Provide the [X, Y] coordinate of the cell's center where the given text is located.  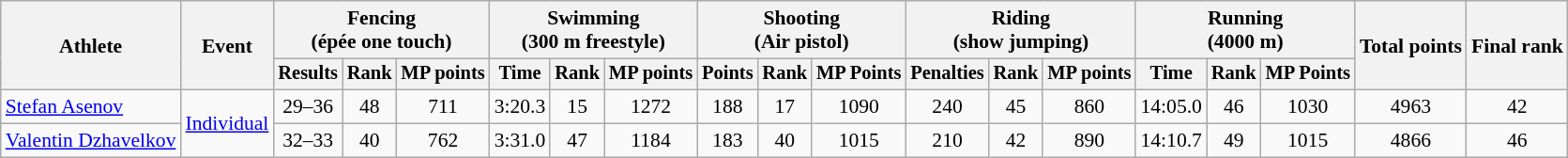
Event [227, 45]
Total points [1411, 45]
Shooting(Air pistol) [801, 30]
1030 [1308, 107]
Running(4000 m) [1244, 30]
14:05.0 [1171, 107]
4866 [1411, 141]
4963 [1411, 107]
49 [1234, 141]
14:10.7 [1171, 141]
Stefan Asenov [91, 107]
3:20.3 [520, 107]
210 [947, 141]
Points [727, 74]
Results [308, 74]
183 [727, 141]
1090 [859, 107]
29–36 [308, 107]
Swimming(300 m freestyle) [593, 30]
32–33 [308, 141]
15 [577, 107]
Riding(show jumping) [1021, 30]
45 [1016, 107]
47 [577, 141]
48 [370, 107]
Fencing(épée one touch) [381, 30]
1272 [651, 107]
Penalties [947, 74]
1184 [651, 141]
17 [785, 107]
Athlete [91, 45]
3:31.0 [520, 141]
860 [1088, 107]
240 [947, 107]
711 [443, 107]
Final rank [1517, 45]
Individual [227, 124]
890 [1088, 141]
188 [727, 107]
762 [443, 141]
Valentin Dzhavelkov [91, 141]
